From the cell containing the given text, extract its center point as [X, Y] coordinate. 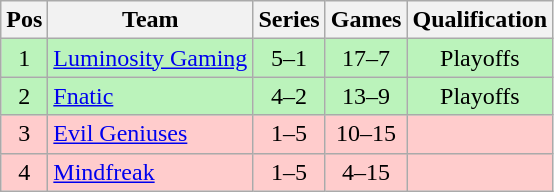
2 [24, 96]
4–15 [366, 172]
5–1 [289, 58]
Luminosity Gaming [150, 58]
17–7 [366, 58]
Pos [24, 20]
Games [366, 20]
Series [289, 20]
Team [150, 20]
Mindfreak [150, 172]
Evil Geniuses [150, 134]
1 [24, 58]
Qualification [480, 20]
Fnatic [150, 96]
13–9 [366, 96]
4 [24, 172]
10–15 [366, 134]
3 [24, 134]
4–2 [289, 96]
